Pinpoint the cell where the given text exists, returning its (x, y) midpoint coordinate. 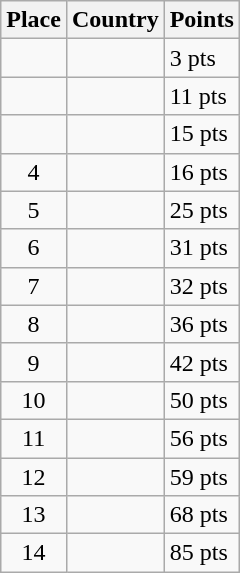
32 pts (202, 286)
4 (34, 172)
50 pts (202, 400)
11 pts (202, 96)
8 (34, 324)
14 (34, 553)
68 pts (202, 515)
5 (34, 210)
9 (34, 362)
15 pts (202, 134)
56 pts (202, 438)
36 pts (202, 324)
6 (34, 248)
Country (115, 20)
11 (34, 438)
42 pts (202, 362)
10 (34, 400)
Place (34, 20)
Points (202, 20)
3 pts (202, 58)
13 (34, 515)
59 pts (202, 477)
12 (34, 477)
85 pts (202, 553)
25 pts (202, 210)
31 pts (202, 248)
16 pts (202, 172)
7 (34, 286)
